Find where the given text appears and provide that cell's center as (X, Y) coordinate. 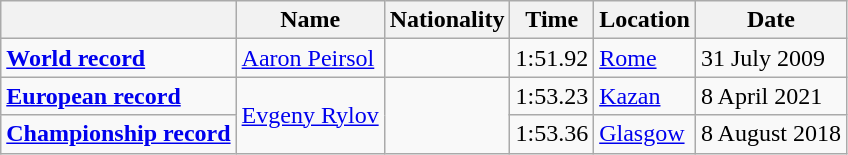
European record (118, 96)
Date (770, 20)
31 July 2009 (770, 58)
Time (552, 20)
Kazan (645, 96)
Aaron Peirsol (310, 58)
1:51.92 (552, 58)
Championship record (118, 134)
1:53.23 (552, 96)
Name (310, 20)
Location (645, 20)
Nationality (447, 20)
Glasgow (645, 134)
World record (118, 58)
1:53.36 (552, 134)
Evgeny Rylov (310, 115)
Rome (645, 58)
8 August 2018 (770, 134)
8 April 2021 (770, 96)
